Scan for the cell matching the given text and deliver its (x, y) coordinate at center. 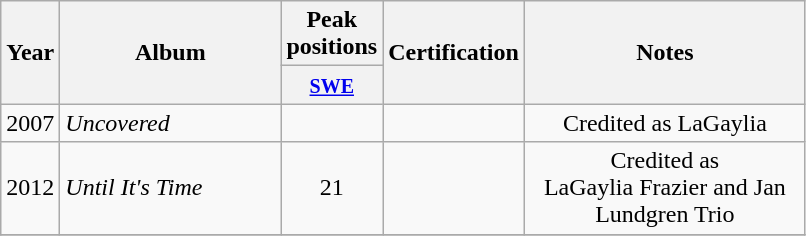
Credited as LaGaylia (664, 123)
SWE (332, 85)
2007 (30, 123)
Notes (664, 52)
Until It's Time (170, 188)
2012 (30, 188)
21 (332, 188)
Peak positions (332, 34)
Certification (454, 52)
Uncovered (170, 123)
Credited as LaGaylia Frazier and Jan Lundgren Trio (664, 188)
Year (30, 52)
Album (170, 52)
